For the text-containing cell, return its midpoint in [X, Y] coordinate format. 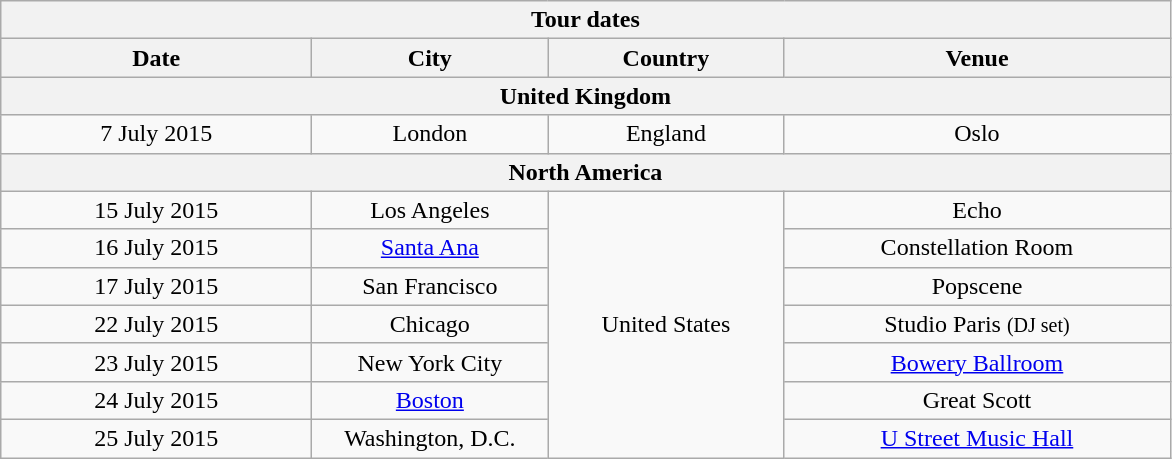
City [430, 58]
Date [156, 58]
Venue [977, 58]
London [430, 134]
Great Scott [977, 400]
23 July 2015 [156, 362]
7 July 2015 [156, 134]
England [666, 134]
16 July 2015 [156, 248]
24 July 2015 [156, 400]
Boston [430, 400]
Popscene [977, 286]
Echo [977, 210]
Constellation Room [977, 248]
Country [666, 58]
San Francisco [430, 286]
Washington, D.C. [430, 438]
U Street Music Hall [977, 438]
United Kingdom [586, 96]
17 July 2015 [156, 286]
Los Angeles [430, 210]
Bowery Ballroom [977, 362]
Santa Ana [430, 248]
Tour dates [586, 20]
22 July 2015 [156, 324]
25 July 2015 [156, 438]
United States [666, 324]
New York City [430, 362]
15 July 2015 [156, 210]
Oslo [977, 134]
North America [586, 172]
Chicago [430, 324]
Studio Paris (DJ set) [977, 324]
